Identify which cell holds the provided text, then report its [x, y] central coordinate. 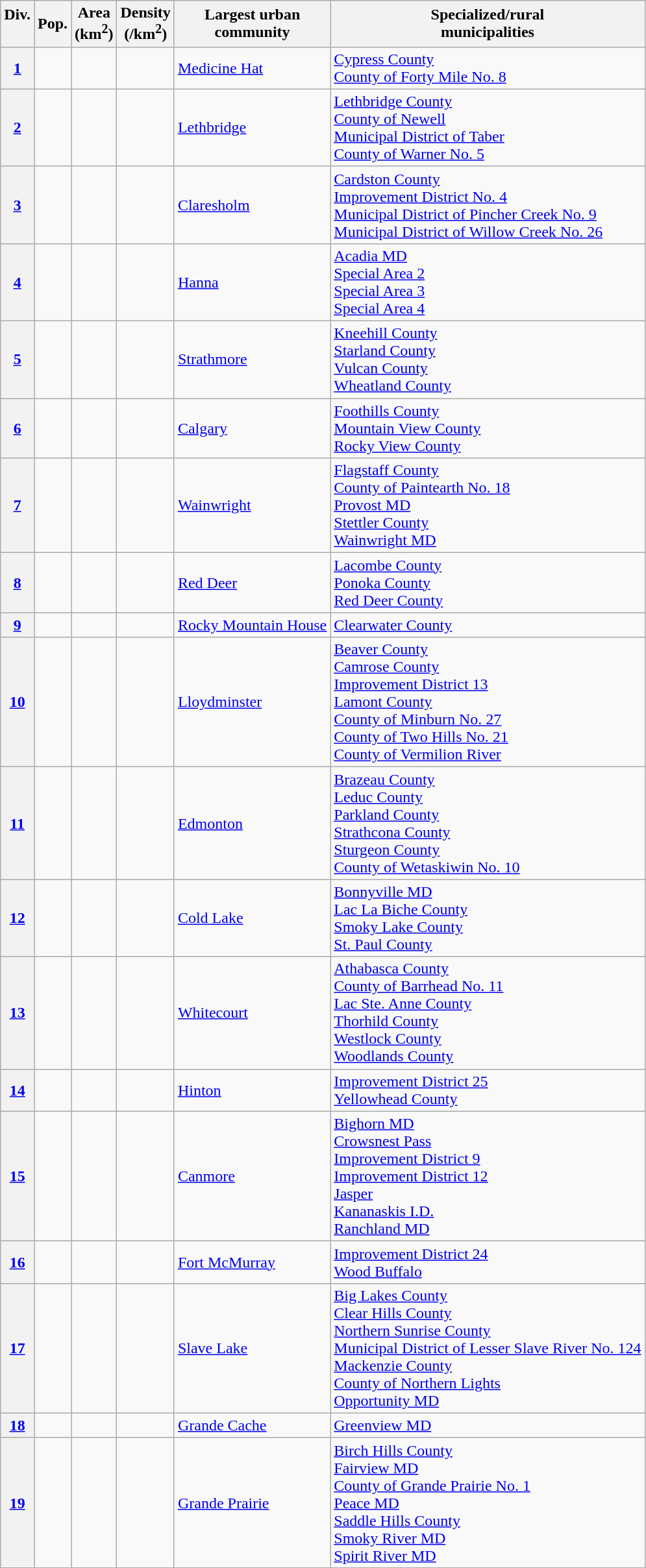
Brazeau CountyLeduc CountyParkland CountyStrathcona CountySturgeon CountyCounty of Wetaskiwin No. 10 [488, 823]
2 [18, 127]
Edmonton [252, 823]
Lethbridge [252, 127]
16 [18, 1262]
Pop. [52, 24]
12 [18, 918]
Kneehill CountyStarland CountyVulcan CountyWheatland County [488, 360]
10 [18, 702]
Foothills CountyMountain View CountyRocky View County [488, 428]
Strathmore [252, 360]
14 [18, 1090]
Canmore [252, 1176]
3 [18, 205]
Lacombe CountyPonoka CountyRed Deer County [488, 583]
Calgary [252, 428]
Beaver CountyCamrose CountyImprovement District 13Lamont CountyCounty of Minburn No. 27County of Two Hills No. 21County of Vermilion River [488, 702]
Athabasca CountyCounty of Barrhead No. 11Lac Ste. Anne CountyThorhild CountyWestlock CountyWoodlands County [488, 1012]
19 [18, 1502]
Specialized/ruralmunicipalities [488, 24]
Red Deer [252, 583]
Slave Lake [252, 1348]
Lloydminster [252, 702]
Fort McMurray [252, 1262]
Claresholm [252, 205]
Birch Hills CountyFairview MDCounty of Grande Prairie No. 1Peace MDSaddle Hills CountySmoky River MDSpirit River MD [488, 1502]
15 [18, 1176]
Clearwater County [488, 625]
Largest urbancommunity [252, 24]
7 [18, 506]
Whitecourt [252, 1012]
18 [18, 1425]
Wainwright [252, 506]
Hanna [252, 282]
Cold Lake [252, 918]
Acadia MDSpecial Area 2Special Area 3Special Area 4 [488, 282]
Grande Prairie [252, 1502]
Area(km2) [94, 24]
11 [18, 823]
13 [18, 1012]
Bighorn MDCrowsnest PassImprovement District 9Improvement District 12JasperKananaskis I.D.Ranchland MD [488, 1176]
Bonnyville MDLac La Biche CountySmoky Lake CountySt. Paul County [488, 918]
9 [18, 625]
1 [18, 67]
6 [18, 428]
Rocky Mountain House [252, 625]
5 [18, 360]
Greenview MD [488, 1425]
Cypress CountyCounty of Forty Mile No. 8 [488, 67]
Medicine Hat [252, 67]
Lethbridge CountyCounty of NewellMunicipal District of TaberCounty of Warner No. 5 [488, 127]
Improvement District 25Yellowhead County [488, 1090]
17 [18, 1348]
Flagstaff CountyCounty of Paintearth No. 18Provost MDStettler CountyWainwright MD [488, 506]
Grande Cache [252, 1425]
Div. [18, 24]
Hinton [252, 1090]
Density(/km2) [145, 24]
Improvement District 24Wood Buffalo [488, 1262]
4 [18, 282]
8 [18, 583]
Cardston CountyImprovement District No. 4Municipal District of Pincher Creek No. 9Municipal District of Willow Creek No. 26 [488, 205]
